Extract the [X, Y] coordinate from the center of the cell holding the provided text.  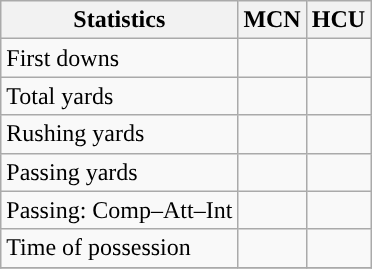
Statistics [120, 20]
Rushing yards [120, 134]
Total yards [120, 96]
Passing: Comp–Att–Int [120, 210]
Passing yards [120, 172]
MCN [272, 20]
HCU [338, 20]
Time of possession [120, 248]
First downs [120, 58]
